Return [x, y] of the center of cell containing provided text 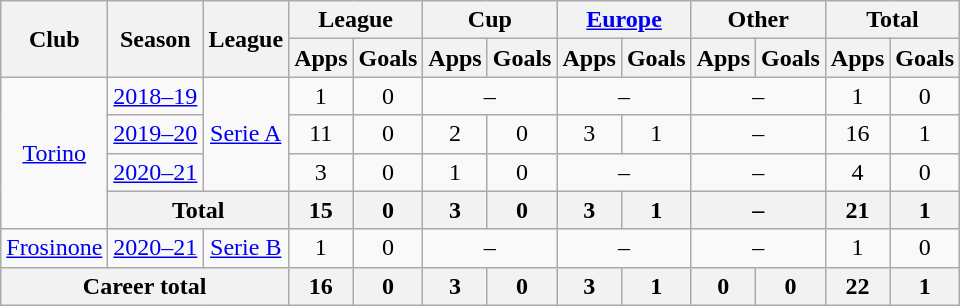
Cup [490, 20]
2018–19 [156, 96]
Torino [54, 153]
Serie B [246, 248]
4 [857, 172]
Season [156, 39]
2019–20 [156, 134]
Other [758, 20]
21 [857, 210]
2 [455, 134]
15 [321, 210]
11 [321, 134]
Europe [624, 20]
Club [54, 39]
22 [857, 286]
Frosinone [54, 248]
Serie A [246, 134]
Career total [145, 286]
